Return [x, y] of the center of cell containing provided text 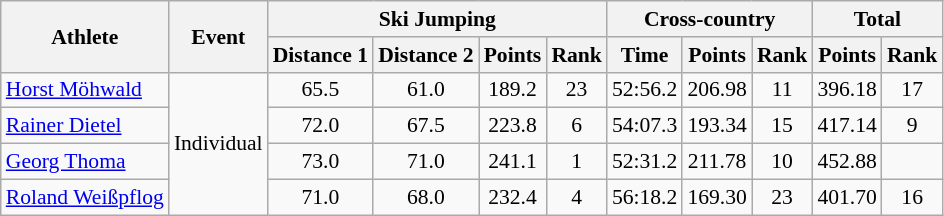
Total [877, 19]
15 [782, 126]
396.18 [846, 90]
223.8 [513, 126]
54:07.3 [644, 126]
Ski Jumping [438, 19]
189.2 [513, 90]
401.70 [846, 197]
Individual [218, 143]
193.34 [716, 126]
452.88 [846, 162]
4 [576, 197]
6 [576, 126]
52:56.2 [644, 90]
73.0 [320, 162]
16 [912, 197]
Time [644, 55]
56:18.2 [644, 197]
Event [218, 36]
211.78 [716, 162]
Athlete [85, 36]
232.4 [513, 197]
52:31.2 [644, 162]
Roland Weißpflog [85, 197]
61.0 [426, 90]
65.5 [320, 90]
17 [912, 90]
68.0 [426, 197]
241.1 [513, 162]
Rainer Dietel [85, 126]
1 [576, 162]
Distance 1 [320, 55]
67.5 [426, 126]
169.30 [716, 197]
206.98 [716, 90]
72.0 [320, 126]
Cross-country [710, 19]
Distance 2 [426, 55]
Horst Möhwald [85, 90]
417.14 [846, 126]
Georg Thoma [85, 162]
11 [782, 90]
10 [782, 162]
9 [912, 126]
